Scan for the cell matching the given text and deliver its (x, y) coordinate at center. 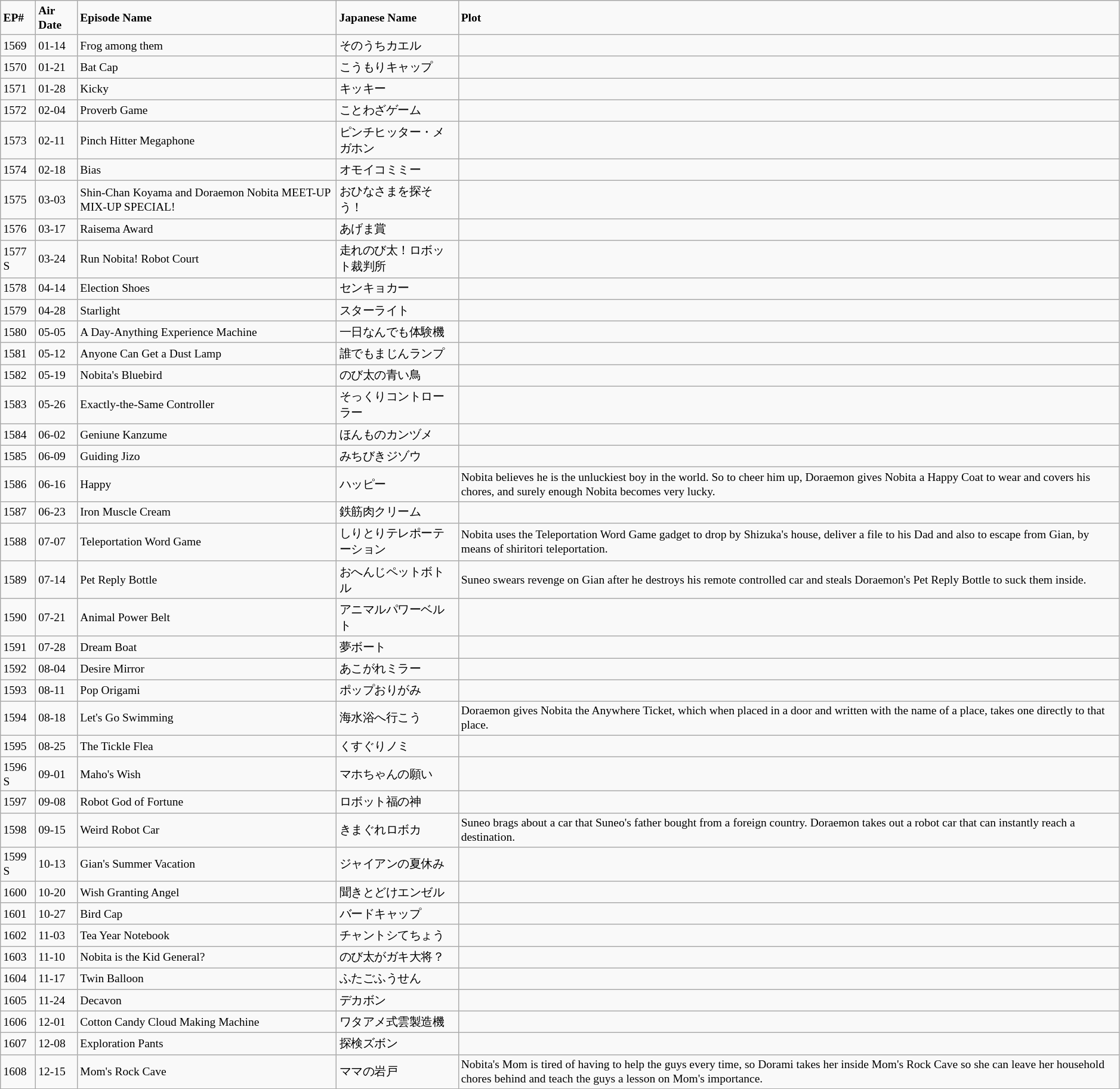
ポップおりがみ (397, 690)
スターライト (397, 310)
1601 (18, 914)
The Tickle Flea (207, 746)
1607 (18, 1044)
Raisema Award (207, 229)
ジャイアンの夏休み (397, 864)
Run Nobita! Robot Court (207, 259)
11-17 (57, 979)
1574 (18, 169)
デカボン (397, 1000)
ワタアメ式雲製造機 (397, 1022)
07-14 (57, 580)
あこがれミラー (397, 668)
03-24 (57, 259)
1581 (18, 353)
1593 (18, 690)
ロボット福の神 (397, 802)
1580 (18, 332)
07-28 (57, 647)
Let's Go Swimming (207, 718)
07-21 (57, 617)
Exploration Pants (207, 1044)
03-17 (57, 229)
1594 (18, 718)
Twin Balloon (207, 979)
Episode Name (207, 18)
Bat Cap (207, 67)
05-19 (57, 375)
11-03 (57, 935)
ことわざゲーム (397, 110)
1586 (18, 485)
Maho's Wish (207, 775)
しりとりテレポーテーション (397, 542)
Anyone Can Get a Dust Lamp (207, 353)
Animal Power Belt (207, 617)
05-05 (57, 332)
Desire Mirror (207, 668)
こうもりキャップ (397, 67)
あげま賞 (397, 229)
くすぐりノミ (397, 746)
1579 (18, 310)
みちびきジゾウ (397, 456)
Geniune Kanzume (207, 434)
01-14 (57, 45)
09-08 (57, 802)
おひなさまを探そう！ (397, 199)
01-21 (57, 67)
A Day-Anything Experience Machine (207, 332)
04-14 (57, 289)
12-01 (57, 1022)
Exactly-the-Same Controller (207, 405)
そのうちカエル (397, 45)
1598 (18, 829)
Guiding Jizo (207, 456)
Kicky (207, 89)
1602 (18, 935)
Starlight (207, 310)
1578 (18, 289)
探検ズボン (397, 1044)
鉄筋肉クリーム (397, 512)
07-07 (57, 542)
1582 (18, 375)
Dream Boat (207, 647)
Teleportation Word Game (207, 542)
1597 (18, 802)
1583 (18, 405)
Robot God of Fortune (207, 802)
1569 (18, 45)
1592 (18, 668)
10-13 (57, 864)
10-20 (57, 892)
1590 (18, 617)
走れのび太！ロボット裁判所 (397, 259)
おへんじペットボトル (397, 580)
05-12 (57, 353)
Nobita is the Kid General? (207, 957)
11-24 (57, 1000)
オモイコミミー (397, 169)
Tea Year Notebook (207, 935)
Wish Granting Angel (207, 892)
センキョカー (397, 289)
Weird Robot Car (207, 829)
Cotton Candy Cloud Making Machine (207, 1022)
一日なんでも体験機 (397, 332)
Air Date (57, 18)
06-02 (57, 434)
Proverb Game (207, 110)
1585 (18, 456)
Pet Reply Bottle (207, 580)
1595 (18, 746)
11-10 (57, 957)
ピンチヒッター・メガホン (397, 140)
01-28 (57, 89)
夢ボート (397, 647)
Election Shoes (207, 289)
1596 S (18, 775)
1603 (18, 957)
のび太の青い鳥 (397, 375)
Nobita's Bluebird (207, 375)
05-26 (57, 405)
ふたごふうせん (397, 979)
ハッピー (397, 485)
1600 (18, 892)
キッキー (397, 89)
Frog among them (207, 45)
ほんものカンヅメ (397, 434)
1599 S (18, 864)
1573 (18, 140)
1605 (18, 1000)
Plot (789, 18)
1588 (18, 542)
10-27 (57, 914)
Decavon (207, 1000)
ママの岩戸 (397, 1072)
1604 (18, 979)
聞きとどけエンゼル (397, 892)
1577 S (18, 259)
1575 (18, 199)
02-18 (57, 169)
04-28 (57, 310)
きまぐれロボカ (397, 829)
06-23 (57, 512)
Bias (207, 169)
12-15 (57, 1072)
Iron Muscle Cream (207, 512)
アニマルパワーベルト (397, 617)
03-03 (57, 199)
02-11 (57, 140)
Doraemon gives Nobita the Anywhere Ticket, which when placed in a door and written with the name of a place, takes one directly to that place. (789, 718)
08-11 (57, 690)
1608 (18, 1072)
1606 (18, 1022)
1589 (18, 580)
06-09 (57, 456)
1572 (18, 110)
Pinch Hitter Megaphone (207, 140)
06-16 (57, 485)
Japanese Name (397, 18)
バードキャップ (397, 914)
誰でもまじんランプ (397, 353)
1571 (18, 89)
09-15 (57, 829)
Gian's Summer Vacation (207, 864)
08-04 (57, 668)
そっくりコントローラー (397, 405)
マホちゃんの願い (397, 775)
12-08 (57, 1044)
1587 (18, 512)
Happy (207, 485)
1591 (18, 647)
チャントシてちょう (397, 935)
08-18 (57, 718)
02-04 (57, 110)
Suneo swears revenge on Gian after he destroys his remote controlled car and steals Doraemon's Pet Reply Bottle to suck them inside. (789, 580)
1570 (18, 67)
Shin-Chan Koyama and Doraemon Nobita MEET-UP MIX-UP SPECIAL! (207, 199)
Mom's Rock Cave (207, 1072)
Suneo brags about a car that Suneo's father bought from a foreign country. Doraemon takes out a robot car that can instantly reach a destination. (789, 829)
08-25 (57, 746)
1584 (18, 434)
Bird Cap (207, 914)
09-01 (57, 775)
のび太がガキ大将？ (397, 957)
EP# (18, 18)
Pop Origami (207, 690)
海水浴へ行こう (397, 718)
1576 (18, 229)
